Pinpoint the cell where the given text exists, returning its (X, Y) midpoint coordinate. 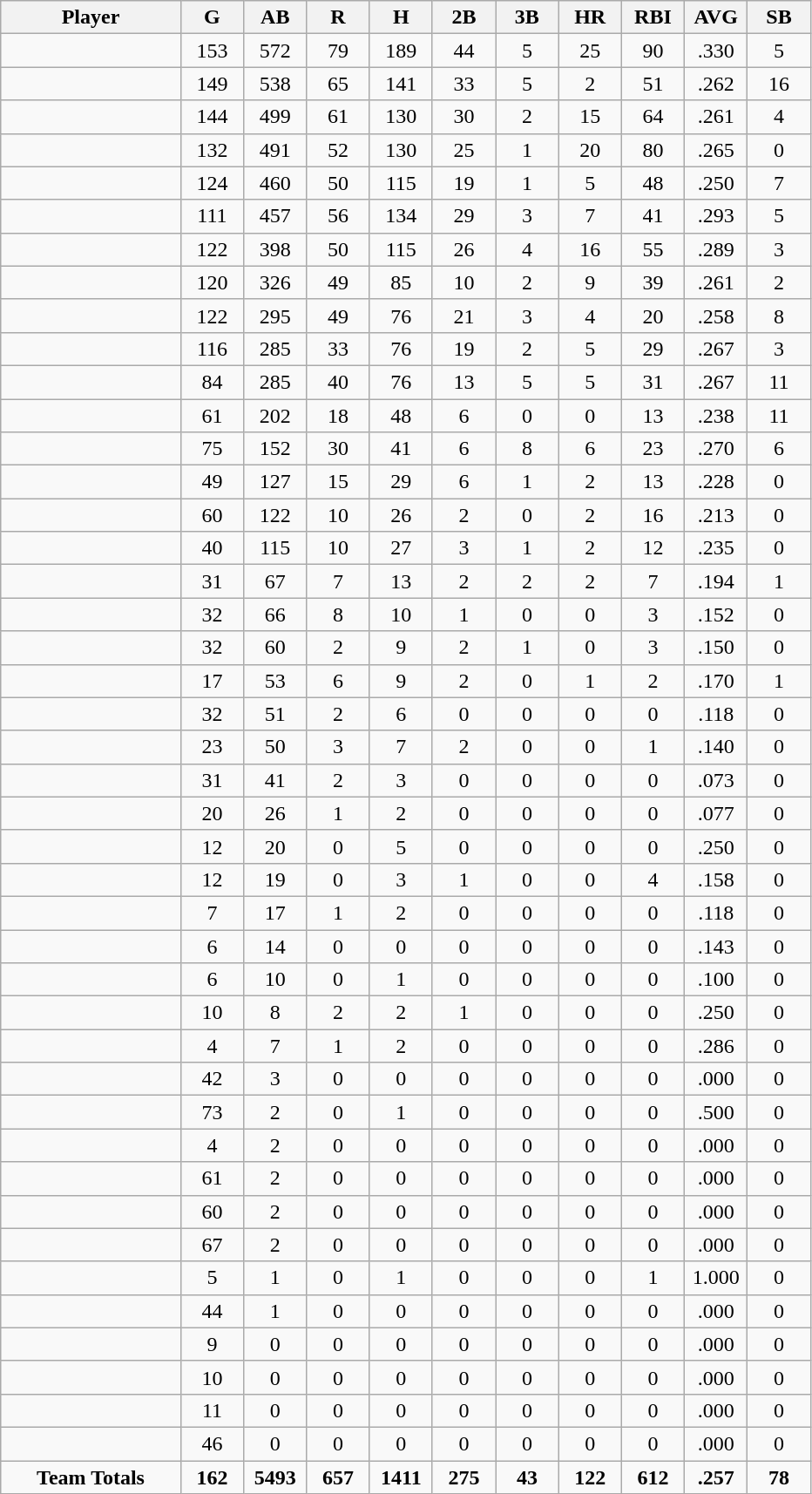
53 (275, 681)
.158 (716, 879)
39 (653, 282)
111 (212, 216)
H (401, 17)
90 (653, 51)
116 (212, 349)
78 (779, 1477)
14 (275, 946)
.262 (716, 84)
.077 (716, 813)
.228 (716, 482)
5493 (275, 1477)
127 (275, 482)
.265 (716, 150)
73 (212, 1112)
1.000 (716, 1278)
75 (212, 449)
.235 (716, 548)
152 (275, 449)
Player (91, 17)
85 (401, 282)
538 (275, 84)
162 (212, 1477)
189 (401, 51)
3B (527, 17)
.213 (716, 515)
398 (275, 249)
.100 (716, 980)
202 (275, 416)
275 (464, 1477)
.500 (716, 1112)
.257 (716, 1477)
460 (275, 183)
.330 (716, 51)
.073 (716, 780)
AVG (716, 17)
141 (401, 84)
56 (338, 216)
R (338, 17)
.194 (716, 581)
.140 (716, 747)
.289 (716, 249)
.293 (716, 216)
80 (653, 150)
657 (338, 1477)
.170 (716, 681)
2B (464, 17)
.286 (716, 1046)
.270 (716, 449)
84 (212, 382)
1411 (401, 1477)
132 (212, 150)
134 (401, 216)
144 (212, 117)
HR (590, 17)
457 (275, 216)
.143 (716, 946)
491 (275, 150)
612 (653, 1477)
.150 (716, 648)
46 (212, 1443)
499 (275, 117)
SB (779, 17)
55 (653, 249)
27 (401, 548)
149 (212, 84)
18 (338, 416)
326 (275, 282)
65 (338, 84)
RBI (653, 17)
G (212, 17)
21 (464, 316)
66 (275, 615)
295 (275, 316)
42 (212, 1079)
120 (212, 282)
124 (212, 183)
.152 (716, 615)
.258 (716, 316)
Team Totals (91, 1477)
.238 (716, 416)
572 (275, 51)
52 (338, 150)
43 (527, 1477)
64 (653, 117)
AB (275, 17)
79 (338, 51)
153 (212, 51)
